Capture the cell that displays the provided text and extract its (x, y) central coordinate. 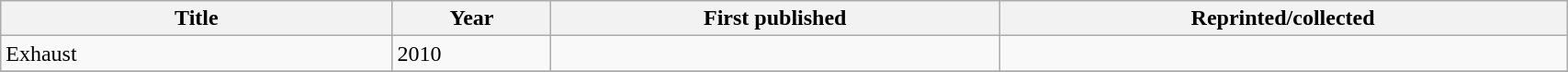
First published (775, 18)
2010 (472, 54)
Reprinted/collected (1283, 18)
Exhaust (197, 54)
Year (472, 18)
Title (197, 18)
